From the cell containing the given text, extract its center point as (X, Y) coordinate. 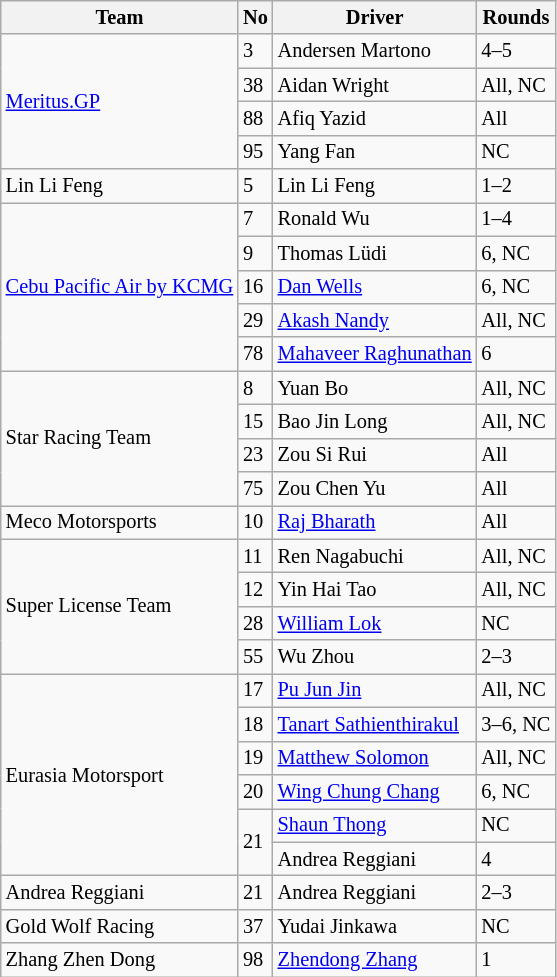
Pu Jun Jin (375, 690)
William Lok (375, 623)
Bao Jin Long (375, 421)
Andersen Martono (375, 51)
1 (516, 960)
7 (256, 219)
Gold Wolf Racing (120, 926)
1–4 (516, 219)
55 (256, 657)
78 (256, 354)
88 (256, 118)
Yang Fan (375, 152)
11 (256, 556)
9 (256, 253)
Zhang Zhen Dong (120, 960)
6 (516, 354)
Meritus.GP (120, 102)
Wing Chung Chang (375, 791)
Aidan Wright (375, 85)
3 (256, 51)
Ronald Wu (375, 219)
16 (256, 287)
Akash Nandy (375, 320)
19 (256, 758)
5 (256, 186)
4–5 (516, 51)
Driver (375, 17)
3–6, NC (516, 724)
Super License Team (120, 606)
18 (256, 724)
Afiq Yazid (375, 118)
95 (256, 152)
Zhendong Zhang (375, 960)
Thomas Lüdi (375, 253)
Rounds (516, 17)
75 (256, 489)
Yudai Jinkawa (375, 926)
Mahaveer Raghunathan (375, 354)
Team (120, 17)
4 (516, 859)
12 (256, 589)
Shaun Thong (375, 825)
38 (256, 85)
Star Racing Team (120, 438)
1–2 (516, 186)
Meco Motorsports (120, 522)
98 (256, 960)
Matthew Solomon (375, 758)
23 (256, 455)
15 (256, 421)
Wu Zhou (375, 657)
20 (256, 791)
Zou Si Rui (375, 455)
37 (256, 926)
28 (256, 623)
Eurasia Motorsport (120, 774)
29 (256, 320)
Yin Hai Tao (375, 589)
No (256, 17)
Yuan Bo (375, 388)
Zou Chen Yu (375, 489)
Cebu Pacific Air by KCMG (120, 286)
10 (256, 522)
8 (256, 388)
Dan Wells (375, 287)
Ren Nagabuchi (375, 556)
Raj Bharath (375, 522)
Tanart Sathienthirakul (375, 724)
17 (256, 690)
